Output the (X, Y) coordinate of the center of the cell containing the given text.  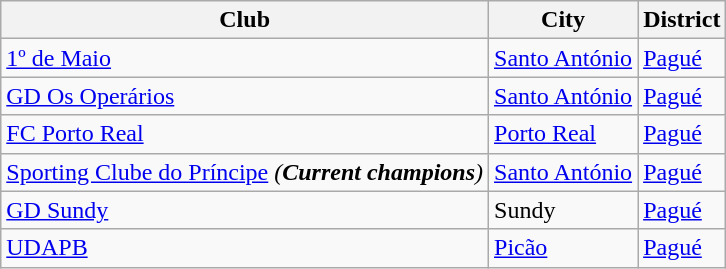
Club (245, 20)
Sporting Clube do Príncipe (Current champions) (245, 172)
City (564, 20)
District (682, 20)
UDAPB (245, 248)
1º de Maio (245, 58)
GD Sundy (245, 210)
Sundy (564, 210)
Porto Real (564, 134)
Picão (564, 248)
FC Porto Real (245, 134)
GD Os Operários (245, 96)
